Detect which cell encompasses the target text, then output its [X, Y] center coordinate. 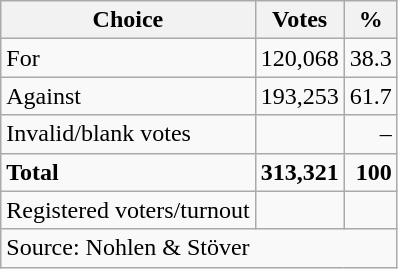
Choice [128, 20]
– [370, 134]
313,321 [300, 172]
Invalid/blank votes [128, 134]
120,068 [300, 58]
Registered voters/turnout [128, 210]
Votes [300, 20]
100 [370, 172]
For [128, 58]
193,253 [300, 96]
Source: Nohlen & Stöver [199, 248]
38.3 [370, 58]
Against [128, 96]
Total [128, 172]
61.7 [370, 96]
% [370, 20]
